Search for the cell housing the specified text and yield its (x, y) center coordinate. 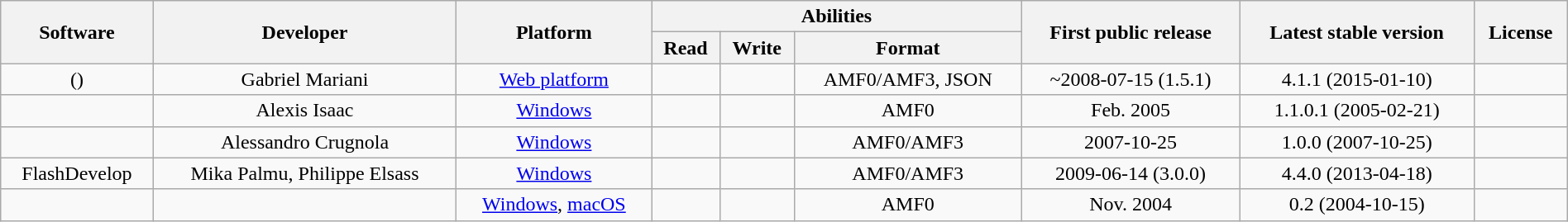
4.4.0 (2013-04-18) (1356, 173)
Alessandro Crugnola (304, 142)
Feb. 2005 (1131, 111)
Read (686, 48)
Web platform (554, 79)
Alexis Isaac (304, 111)
FlashDevelop (77, 173)
2009-06-14 (3.0.0) (1131, 173)
Mika Palmu, Philippe Elsass (304, 173)
Software (77, 32)
First public release (1131, 32)
AMF0/AMF3, JSON (908, 79)
Platform (554, 32)
Abilities (837, 17)
0.2 (2004-10-15) (1356, 205)
Format (908, 48)
~2008-07-15 (1.5.1) (1131, 79)
Nov. 2004 (1131, 205)
License (1520, 32)
Developer (304, 32)
() (77, 79)
Gabriel Mariani (304, 79)
1.0.0 (2007-10-25) (1356, 142)
2007-10-25 (1131, 142)
4.1.1 (2015-01-10) (1356, 79)
1.1.0.1 (2005-02-21) (1356, 111)
Windows, macOS (554, 205)
Latest stable version (1356, 32)
Write (757, 48)
